Provide the [X, Y] coordinate of the cell's center where the given text is located.  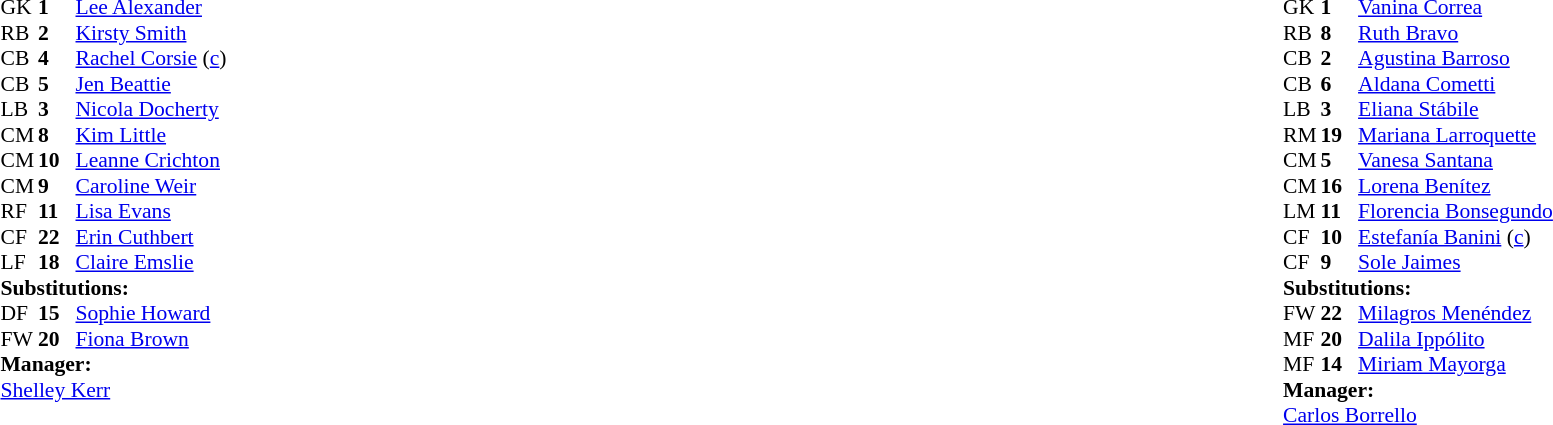
16 [1340, 186]
Milagros Menéndez [1456, 313]
Rachel Corsie (c) [152, 59]
Fiona Brown [152, 339]
DF [19, 313]
Caroline Weir [152, 186]
Sole Jaimes [1456, 263]
Aldana Cometti [1456, 84]
Kirsty Smith [152, 33]
Agustina Barroso [1456, 59]
Mariana Larroquette [1456, 135]
Florencia Bonsegundo [1456, 211]
Kim Little [152, 135]
Sophie Howard [152, 313]
14 [1340, 365]
LF [19, 263]
Lisa Evans [152, 211]
Vanesa Santana [1456, 161]
4 [57, 59]
Jen Beattie [152, 84]
Miriam Mayorga [1456, 365]
19 [1340, 135]
18 [57, 263]
Lorena Benítez [1456, 186]
Nicola Docherty [152, 109]
Erin Cuthbert [152, 237]
Shelley Kerr [113, 390]
LM [1302, 211]
Leanne Crichton [152, 161]
Dalila Ippólito [1456, 339]
RM [1302, 135]
RF [19, 211]
Ruth Bravo [1456, 33]
Eliana Stábile [1456, 109]
15 [57, 313]
6 [1340, 84]
Estefanía Banini (c) [1456, 237]
Claire Emslie [152, 263]
